Pinpoint the cell where the given text exists, returning its [x, y] midpoint coordinate. 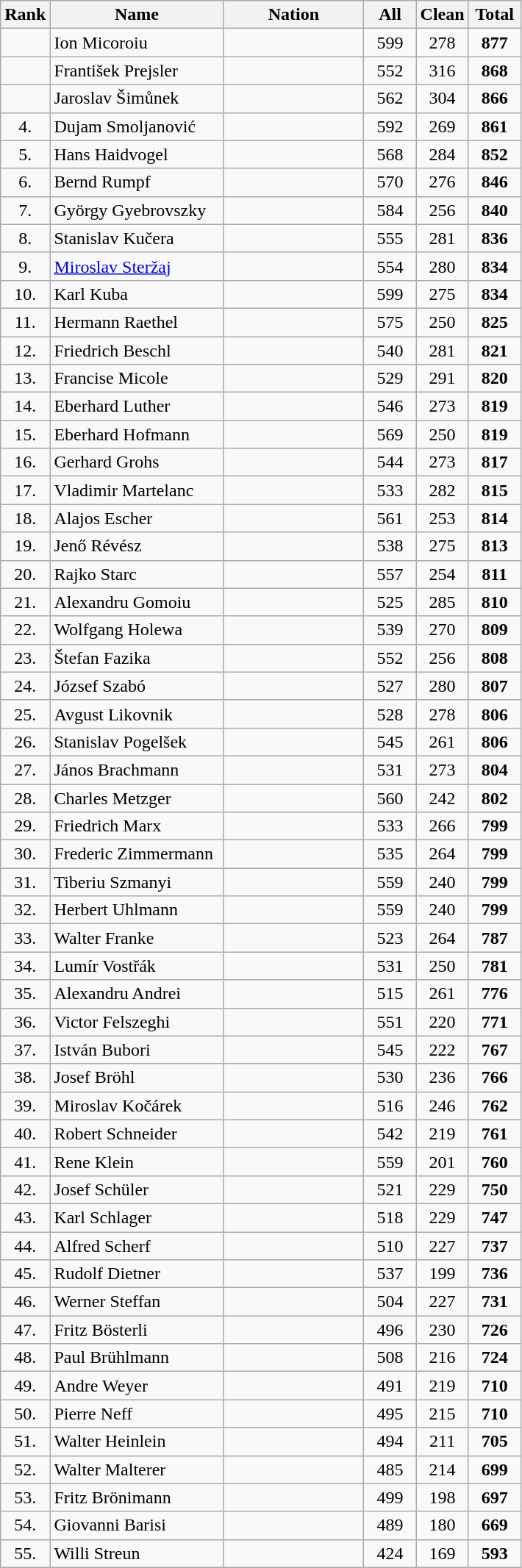
554 [390, 266]
Wolfgang Holewa [137, 630]
539 [390, 630]
16. [25, 462]
31. [25, 882]
10. [25, 294]
György Gyebrovszky [137, 210]
Jenő Révész [137, 546]
52. [25, 1469]
Francise Micole [137, 379]
12. [25, 351]
214 [443, 1469]
529 [390, 379]
44. [25, 1246]
33. [25, 938]
836 [494, 238]
Friedrich Marx [137, 826]
5. [25, 154]
560 [390, 798]
23. [25, 658]
852 [494, 154]
Alajos Escher [137, 518]
49. [25, 1386]
46. [25, 1302]
767 [494, 1050]
Gerhard Grohs [137, 462]
József Szabó [137, 686]
53. [25, 1497]
697 [494, 1497]
254 [443, 574]
Miroslav Steržaj [137, 266]
760 [494, 1161]
Total [494, 15]
27. [25, 770]
Giovanni Barisi [137, 1525]
222 [443, 1050]
495 [390, 1414]
530 [390, 1078]
705 [494, 1442]
Paul Brühlmann [137, 1358]
557 [390, 574]
István Bubori [137, 1050]
38. [25, 1078]
802 [494, 798]
528 [390, 714]
737 [494, 1246]
Willi Streun [137, 1553]
569 [390, 434]
Ion Micoroiu [137, 43]
54. [25, 1525]
9. [25, 266]
592 [390, 126]
201 [443, 1161]
29. [25, 826]
199 [443, 1274]
821 [494, 351]
39. [25, 1106]
807 [494, 686]
494 [390, 1442]
Dujam Smoljanović [137, 126]
Alexandru Andrei [137, 994]
Hermann Raethel [137, 322]
593 [494, 1553]
285 [443, 602]
Walter Malterer [137, 1469]
Avgust Likovnik [137, 714]
809 [494, 630]
496 [390, 1330]
555 [390, 238]
Friedrich Beschl [137, 351]
Hans Haidvogel [137, 154]
Werner Steffan [137, 1302]
36. [25, 1022]
699 [494, 1469]
868 [494, 71]
Victor Felszeghi [137, 1022]
242 [443, 798]
25. [25, 714]
485 [390, 1469]
50. [25, 1414]
211 [443, 1442]
489 [390, 1525]
18. [25, 518]
Eberhard Luther [137, 407]
180 [443, 1525]
28. [25, 798]
291 [443, 379]
František Prejsler [137, 71]
817 [494, 462]
30. [25, 854]
32. [25, 910]
518 [390, 1217]
570 [390, 182]
24. [25, 686]
Eberhard Hofmann [137, 434]
Alexandru Gomoiu [137, 602]
15. [25, 434]
47. [25, 1330]
820 [494, 379]
20. [25, 574]
All [390, 15]
6. [25, 182]
561 [390, 518]
Karl Kuba [137, 294]
40. [25, 1134]
535 [390, 854]
804 [494, 770]
515 [390, 994]
Charles Metzger [137, 798]
766 [494, 1078]
253 [443, 518]
22. [25, 630]
Lumír Vostřák [137, 966]
Tiberiu Szmanyi [137, 882]
Rank [25, 15]
246 [443, 1106]
Stanislav Kučera [137, 238]
731 [494, 1302]
Rene Klein [137, 1161]
Rudolf Dietner [137, 1274]
Herbert Uhlmann [137, 910]
814 [494, 518]
Alfred Scherf [137, 1246]
424 [390, 1553]
11. [25, 322]
4. [25, 126]
540 [390, 351]
269 [443, 126]
523 [390, 938]
866 [494, 99]
14. [25, 407]
762 [494, 1106]
Fritz Bösterli [137, 1330]
825 [494, 322]
284 [443, 154]
815 [494, 490]
45. [25, 1274]
546 [390, 407]
Miroslav Kočárek [137, 1106]
781 [494, 966]
215 [443, 1414]
544 [390, 462]
575 [390, 322]
Jaroslav Šimůnek [137, 99]
Rajko Starc [137, 574]
521 [390, 1189]
810 [494, 602]
776 [494, 994]
7. [25, 210]
Štefan Fazika [137, 658]
Andre Weyer [137, 1386]
568 [390, 154]
220 [443, 1022]
724 [494, 1358]
17. [25, 490]
Name [137, 15]
861 [494, 126]
771 [494, 1022]
504 [390, 1302]
508 [390, 1358]
21. [25, 602]
35. [25, 994]
551 [390, 1022]
316 [443, 71]
34. [25, 966]
669 [494, 1525]
499 [390, 1497]
726 [494, 1330]
42. [25, 1189]
Pierre Neff [137, 1414]
Nation [294, 15]
516 [390, 1106]
48. [25, 1358]
270 [443, 630]
13. [25, 379]
527 [390, 686]
19. [25, 546]
János Brachmann [137, 770]
813 [494, 546]
846 [494, 182]
542 [390, 1134]
808 [494, 658]
Walter Franke [137, 938]
811 [494, 574]
525 [390, 602]
216 [443, 1358]
510 [390, 1246]
Josef Schüler [137, 1189]
Fritz Brönimann [137, 1497]
Walter Heinlein [137, 1442]
Stanislav Pogelšek [137, 742]
750 [494, 1189]
491 [390, 1386]
198 [443, 1497]
Bernd Rumpf [137, 182]
304 [443, 99]
26. [25, 742]
Clean [443, 15]
537 [390, 1274]
736 [494, 1274]
51. [25, 1442]
Karl Schlager [137, 1217]
266 [443, 826]
747 [494, 1217]
877 [494, 43]
Frederic Zimmermann [137, 854]
Robert Schneider [137, 1134]
562 [390, 99]
Vladimir Martelanc [137, 490]
282 [443, 490]
840 [494, 210]
55. [25, 1553]
41. [25, 1161]
169 [443, 1553]
43. [25, 1217]
Josef Bröhl [137, 1078]
787 [494, 938]
538 [390, 546]
236 [443, 1078]
276 [443, 182]
761 [494, 1134]
8. [25, 238]
37. [25, 1050]
230 [443, 1330]
584 [390, 210]
